Return [X, Y] of the center of cell containing provided text 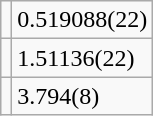
3.794(8) [82, 96]
0.519088(22) [82, 20]
1.51136(22) [82, 58]
